Locate the cell with the specified text and output its (x, y) center coordinate. 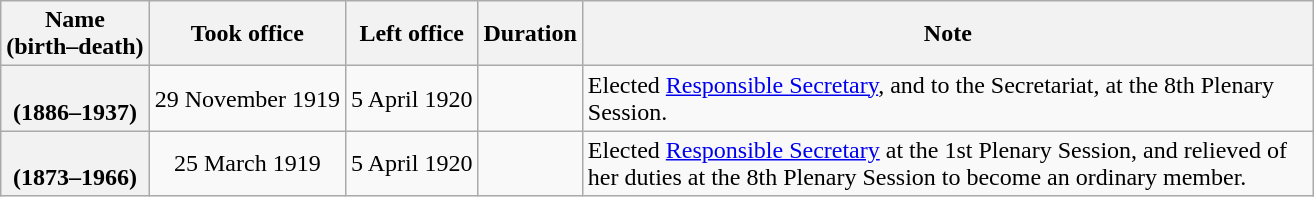
Note (948, 34)
25 March 1919 (247, 164)
Name(birth–death) (75, 34)
Elected Responsible Secretary, and to the Secretariat, at the 8th Plenary Session. (948, 98)
Took office (247, 34)
Duration (530, 34)
Left office (412, 34)
(1886–1937) (75, 98)
Elected Responsible Secretary at the 1st Plenary Session, and relieved of her duties at the 8th Plenary Session to become an ordinary member. (948, 164)
(1873–1966) (75, 164)
29 November 1919 (247, 98)
